Return [X, Y] of the center of cell containing provided text 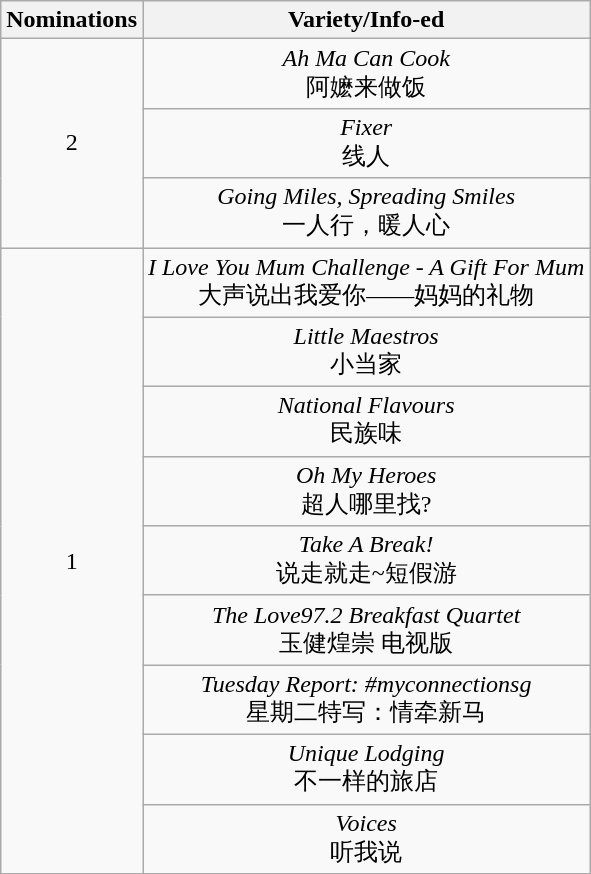
I Love You Mum Challenge - A Gift For Mum大声说出我爱你——妈妈的礼物 [366, 283]
Little Maestros小当家 [366, 352]
Voices听我说 [366, 839]
2 [72, 144]
1 [72, 561]
Fixer线人 [366, 143]
Oh My Heroes超人哪里找? [366, 491]
Variety/Info-ed [366, 20]
Nominations [72, 20]
Going Miles, Spreading Smiles一人行，暖人心 [366, 213]
Unique Lodging不一样的旅店 [366, 769]
The Love97.2 Breakfast Quartet玉健煌崇 电视版 [366, 630]
Tuesday Report: #myconnectionsg星期二特写：情牵新马 [366, 700]
National Flavours民族味 [366, 422]
Ah Ma Can Cook阿嬷来做饭 [366, 74]
Take A Break!说走就走~短假游 [366, 561]
